Extract the [X, Y] coordinate from the center of the cell holding the provided text.  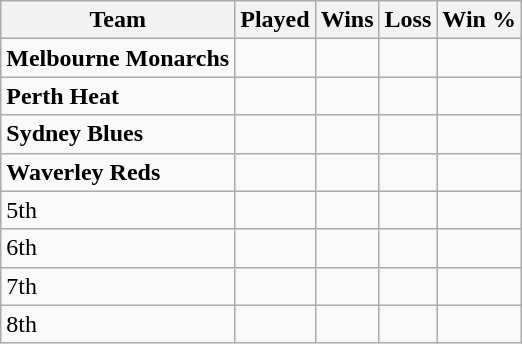
8th [118, 324]
Win % [480, 20]
Perth Heat [118, 96]
5th [118, 210]
Loss [408, 20]
Wins [347, 20]
6th [118, 248]
Sydney Blues [118, 134]
Waverley Reds [118, 172]
Team [118, 20]
Played [275, 20]
Melbourne Monarchs [118, 58]
7th [118, 286]
